Return the (x, y) coordinate for the center point of the cell that contains the specified text.  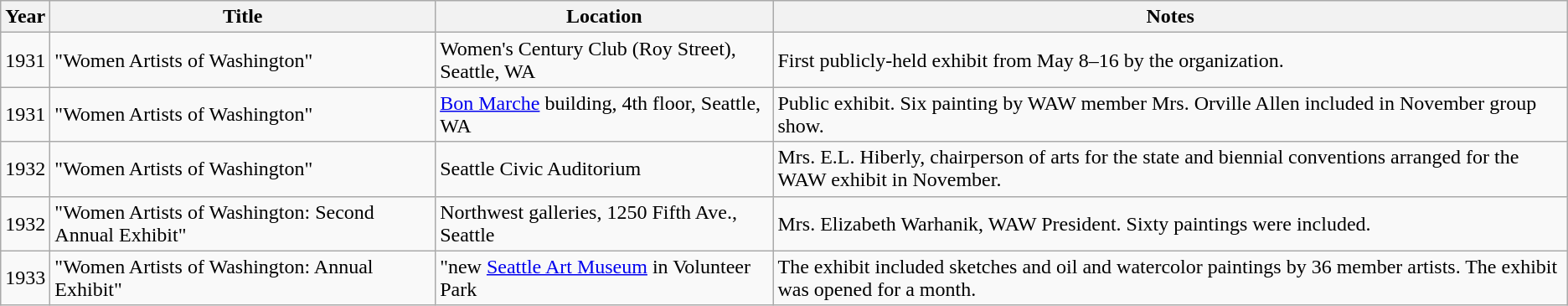
Women's Century Club (Roy Street), Seattle, WA (605, 60)
1933 (25, 278)
First publicly-held exhibit from May 8–16 by the organization. (1170, 60)
Title (243, 17)
Public exhibit. Six painting by WAW member Mrs. Orville Allen included in November group show. (1170, 114)
Year (25, 17)
Bon Marche building, 4th floor, Seattle, WA (605, 114)
"Women Artists of Washington: Second Annual Exhibit" (243, 223)
Notes (1170, 17)
Mrs. Elizabeth Warhanik, WAW President. Sixty paintings were included. (1170, 223)
Northwest galleries, 1250 Fifth Ave., Seattle (605, 223)
Mrs. E.L. Hiberly, chairperson of arts for the state and biennial conventions arranged for the WAW exhibit in November. (1170, 169)
"new Seattle Art Museum in Volunteer Park (605, 278)
"Women Artists of Washington: Annual Exhibit" (243, 278)
Seattle Civic Auditorium (605, 169)
The exhibit included sketches and oil and watercolor paintings by 36 member artists. The exhibit was opened for a month. (1170, 278)
Location (605, 17)
